Capture the cell that displays the provided text and extract its [x, y] central coordinate. 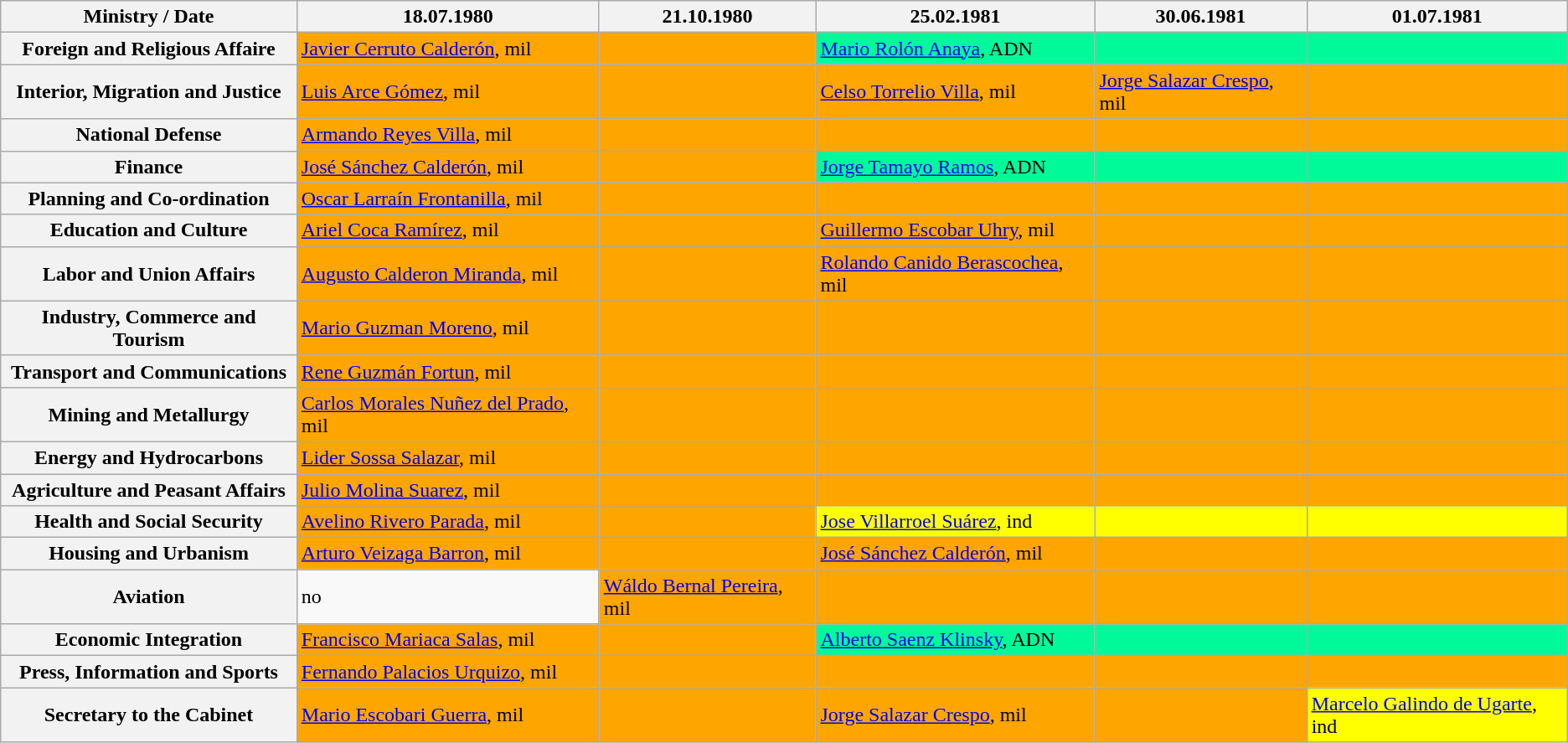
Health and Social Security [149, 522]
Mario Guzman Moreno, mil [447, 328]
Agriculture and Peasant Affairs [149, 490]
Housing and Urbanism [149, 554]
Rolando Canido Berascochea, mil [955, 273]
Labor and Union Affairs [149, 273]
Julio Molina Suarez, mil [447, 490]
Guillermo Escobar Uhry, mil [955, 230]
Francisco Mariaca Salas, mil [447, 640]
Ariel Coca Ramírez, mil [447, 230]
Avelino Rivero Parada, mil [447, 522]
Mario Escobari Guerra, mil [447, 715]
18.07.1980 [447, 17]
no [447, 596]
Economic Integration [149, 640]
Javier Cerruto Calderón, mil [447, 49]
Mining and Metallurgy [149, 414]
Education and Culture [149, 230]
Foreign and Religious Affaire [149, 49]
Wáldo Bernal Pereira, mil [707, 596]
01.07.1981 [1437, 17]
Armando Reyes Villa, mil [447, 135]
Press, Information and Sports [149, 672]
Lider Sossa Salazar, mil [447, 457]
30.06.1981 [1201, 17]
Interior, Migration and Justice [149, 92]
Celso Torrelio Villa, mil [955, 92]
Mario Rolón Anaya, ADN [955, 49]
Carlos Morales Nuñez del Prado, mil [447, 414]
Jorge Tamayo Ramos, ADN [955, 167]
Aviation [149, 596]
Finance [149, 167]
Secretary to the Cabinet [149, 715]
Alberto Saenz Klinsky, ADN [955, 640]
Energy and Hydrocarbons [149, 457]
Marcelo Galindo de Ugarte, ind [1437, 715]
21.10.1980 [707, 17]
Rene Guzmán Fortun, mil [447, 371]
National Defense [149, 135]
Oscar Larraín Frontanilla, mil [447, 199]
25.02.1981 [955, 17]
Industry, Commerce and Tourism [149, 328]
Transport and Communications [149, 371]
Fernando Palacios Urquizo, mil [447, 672]
Arturo Veizaga Barron, mil [447, 554]
Planning and Co-ordination [149, 199]
Luis Arce Gómez, mil [447, 92]
Augusto Calderon Miranda, mil [447, 273]
Jose Villarroel Suárez, ind [955, 522]
Ministry / Date [149, 17]
